Capture the cell that displays the provided text and extract its (X, Y) central coordinate. 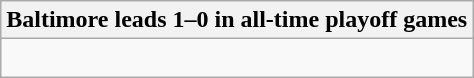
Baltimore leads 1–0 in all-time playoff games (237, 20)
